Locate the cell with the specified text and output its [X, Y] center coordinate. 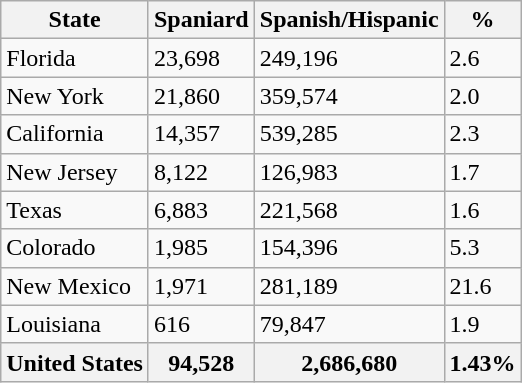
21,860 [201, 96]
5.3 [482, 248]
1.43% [482, 362]
State [75, 20]
Louisiana [75, 324]
Florida [75, 58]
California [75, 134]
359,574 [349, 96]
539,285 [349, 134]
2.0 [482, 96]
154,396 [349, 248]
6,883 [201, 210]
1.6 [482, 210]
281,189 [349, 286]
2,686,680 [349, 362]
249,196 [349, 58]
1.9 [482, 324]
Spaniard [201, 20]
New Mexico [75, 286]
Spanish/Hispanic [349, 20]
79,847 [349, 324]
New Jersey [75, 172]
14,357 [201, 134]
New York [75, 96]
21.6 [482, 286]
8,122 [201, 172]
2.6 [482, 58]
Texas [75, 210]
United States [75, 362]
221,568 [349, 210]
Colorado [75, 248]
2.3 [482, 134]
94,528 [201, 362]
1,971 [201, 286]
126,983 [349, 172]
1.7 [482, 172]
23,698 [201, 58]
% [482, 20]
1,985 [201, 248]
616 [201, 324]
